Scan for the cell matching the given text and deliver its (x, y) coordinate at center. 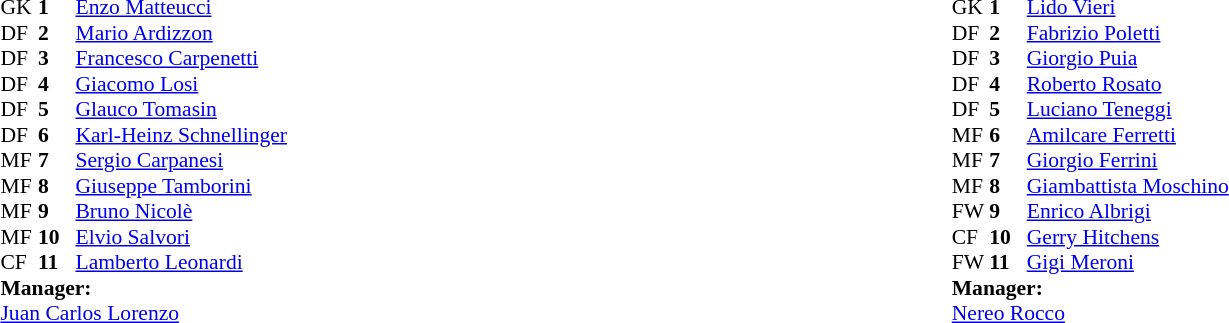
Giacomo Losi (181, 84)
Lamberto Leonardi (181, 263)
Mario Ardizzon (181, 33)
Giorgio Puia (1128, 59)
Gigi Meroni (1128, 263)
Giuseppe Tamborini (181, 186)
Luciano Teneggi (1128, 109)
Bruno Nicolè (181, 211)
Enrico Albrigi (1128, 211)
Francesco Carpenetti (181, 59)
Roberto Rosato (1128, 84)
Sergio Carpanesi (181, 161)
Karl-Heinz Schnellinger (181, 135)
Giorgio Ferrini (1128, 161)
Fabrizio Poletti (1128, 33)
Gerry Hitchens (1128, 237)
Amilcare Ferretti (1128, 135)
Glauco Tomasin (181, 109)
Giambattista Moschino (1128, 186)
Elvio Salvori (181, 237)
